Return [X, Y] of the center of cell containing provided text 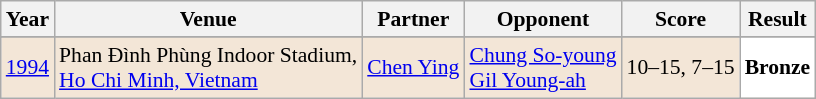
Chen Ying [413, 68]
Score [681, 19]
Phan Đình Phùng Indoor Stadium,Ho Chi Minh, Vietnam [208, 68]
1994 [28, 68]
Year [28, 19]
Partner [413, 19]
Bronze [778, 68]
Chung So-young Gil Young-ah [542, 68]
Result [778, 19]
Venue [208, 19]
Opponent [542, 19]
10–15, 7–15 [681, 68]
